Detect which cell encompasses the target text, then output its (x, y) center coordinate. 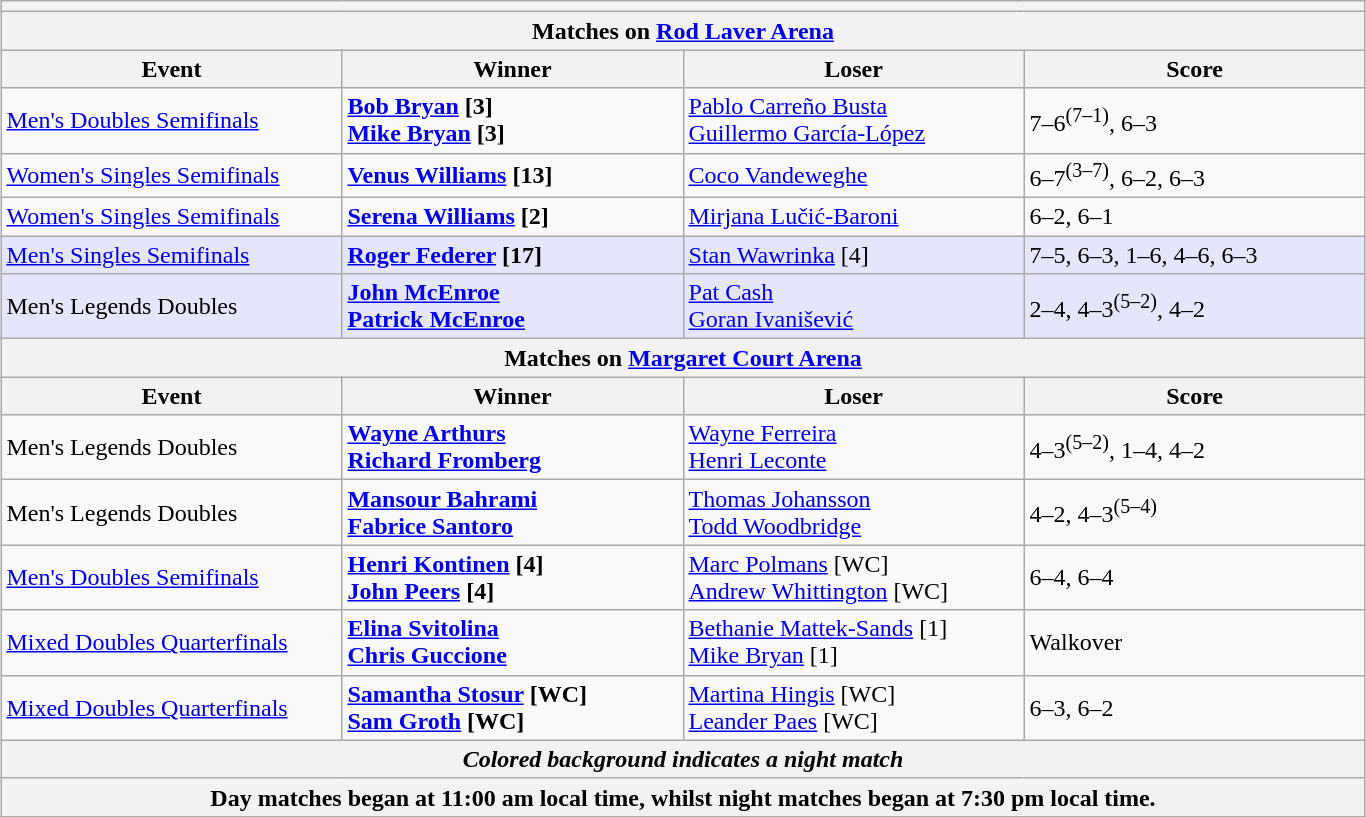
6–4, 6–4 (1194, 578)
6–7(3–7), 6–2, 6–3 (1194, 176)
6–3, 6–2 (1194, 708)
John McEnroe Patrick McEnroe (512, 306)
7–5, 6–3, 1–6, 4–6, 6–3 (1194, 255)
Roger Federer [17] (512, 255)
Mirjana Lučić-Baroni (854, 217)
Stan Wawrinka [4] (854, 255)
4–2, 4–3(5–4) (1194, 512)
Pat Cash Goran Ivanišević (854, 306)
Colored background indicates a night match (683, 759)
4–3(5–2), 1–4, 4–2 (1194, 448)
Coco Vandeweghe (854, 176)
Venus Williams [13] (512, 176)
7–6(7–1), 6–3 (1194, 120)
Mansour Bahrami Fabrice Santoro (512, 512)
Wayne Arthurs Richard Fromberg (512, 448)
Matches on Margaret Court Arena (683, 358)
Wayne Ferreira Henri Leconte (854, 448)
Martina Hingis [WC] Leander Paes [WC] (854, 708)
Bob Bryan [3] Mike Bryan [3] (512, 120)
Samantha Stosur [WC] Sam Groth [WC] (512, 708)
Henri Kontinen [4] John Peers [4] (512, 578)
Thomas Johansson Todd Woodbridge (854, 512)
Men's Singles Semifinals (172, 255)
Day matches began at 11:00 am local time, whilst night matches began at 7:30 pm local time. (683, 797)
Marc Polmans [WC] Andrew Whittington [WC] (854, 578)
Bethanie Mattek-Sands [1] Mike Bryan [1] (854, 642)
Pablo Carreño Busta Guillermo García-López (854, 120)
2–4, 4–3(5–2), 4–2 (1194, 306)
Elina Svitolina Chris Guccione (512, 642)
6–2, 6–1 (1194, 217)
Walkover (1194, 642)
Serena Williams [2] (512, 217)
Matches on Rod Laver Arena (683, 31)
